Scan for the cell matching the given text and deliver its (X, Y) coordinate at center. 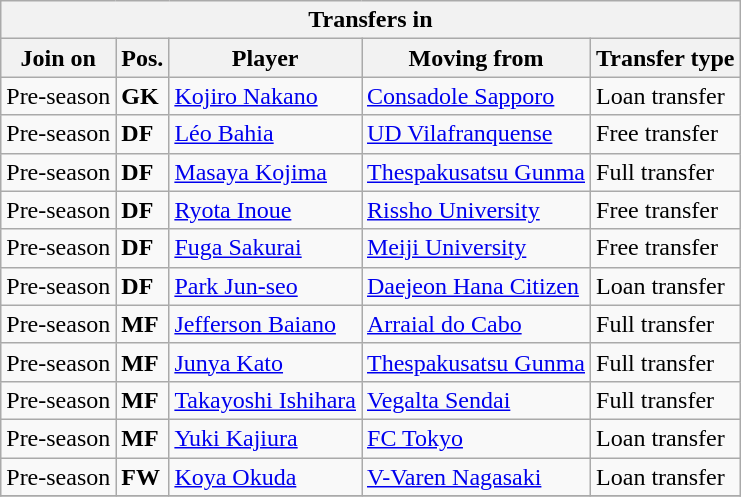
Meiji University (476, 248)
Yuki Kajiura (266, 438)
Rissho University (476, 210)
Ryota Inoue (266, 210)
V-Varen Nagasaki (476, 477)
FC Tokyo (476, 438)
Jefferson Baiano (266, 324)
UD Vilafranquense (476, 134)
Consadole Sapporo (476, 96)
Junya Kato (266, 362)
Masaya Kojima (266, 172)
Daejeon Hana Citizen (476, 286)
Moving from (476, 58)
Join on (58, 58)
Léo Bahia (266, 134)
Pos. (142, 58)
Arraial do Cabo (476, 324)
Koya Okuda (266, 477)
Player (266, 58)
FW (142, 477)
Fuga Sakurai (266, 248)
Vegalta Sendai (476, 400)
Transfer type (666, 58)
Transfers in (370, 20)
GK (142, 96)
Park Jun-seo (266, 286)
Kojiro Nakano (266, 96)
Takayoshi Ishihara (266, 400)
